Extract the [x, y] coordinate from the center of the cell holding the provided text.  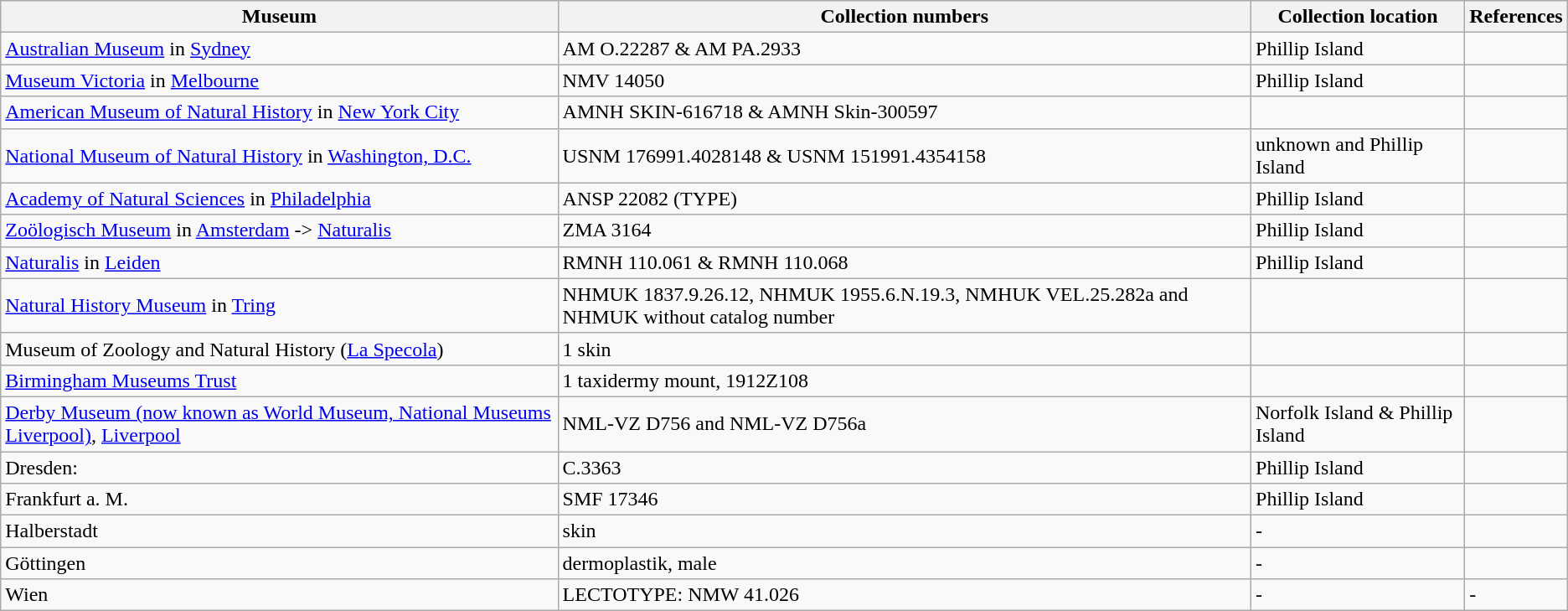
NML-VZ D756 and NML-VZ D756a [905, 424]
National Museum of Natural History in Washington, D.C. [280, 156]
Academy of Natural Sciences in Philadelphia [280, 199]
unknown and Phillip Island [1359, 156]
C.3363 [905, 467]
Collection location [1359, 17]
Frankfurt a. M. [280, 500]
Museum [280, 17]
American Museum of Natural History in New York City [280, 112]
Zoölogisch Museum in Amsterdam -> Naturalis [280, 230]
SMF 17346 [905, 500]
Dresden: [280, 467]
Museum Victoria in Melbourne [280, 80]
Natural History Museum in Tring [280, 305]
skin [905, 531]
Museum of Zoology and Natural History (La Specola) [280, 349]
AM O.22287 & AM PA.2933 [905, 49]
Birmingham Museums Trust [280, 381]
dermoplastik, male [905, 563]
LECTOTYPE: NMW 41.026 [905, 595]
ZMA 3164 [905, 230]
NMV 14050 [905, 80]
Collection numbers [905, 17]
Göttingen [280, 563]
Wien [280, 595]
NHMUK 1837.9.26.12, NHMUK 1955.6.N.19.3, NMHUK VEL.25.282a and NHMUK without catalog number [905, 305]
Naturalis in Leiden [280, 262]
USNM 176991.4028148 & USNM 151991.4354158 [905, 156]
AMNH SKIN-616718 & AMNH Skin-300597 [905, 112]
Halberstadt [280, 531]
Derby Museum (now known as World Museum, National Museums Liverpool), Liverpool [280, 424]
Australian Museum in Sydney [280, 49]
1 skin [905, 349]
1 taxidermy mount, 1912Z108 [905, 381]
ANSP 22082 (TYPE) [905, 199]
Norfolk Island & Phillip Island [1359, 424]
References [1516, 17]
RMNH 110.061 & RMNH 110.068 [905, 262]
